Pinpoint the cell where the given text exists, returning its [x, y] midpoint coordinate. 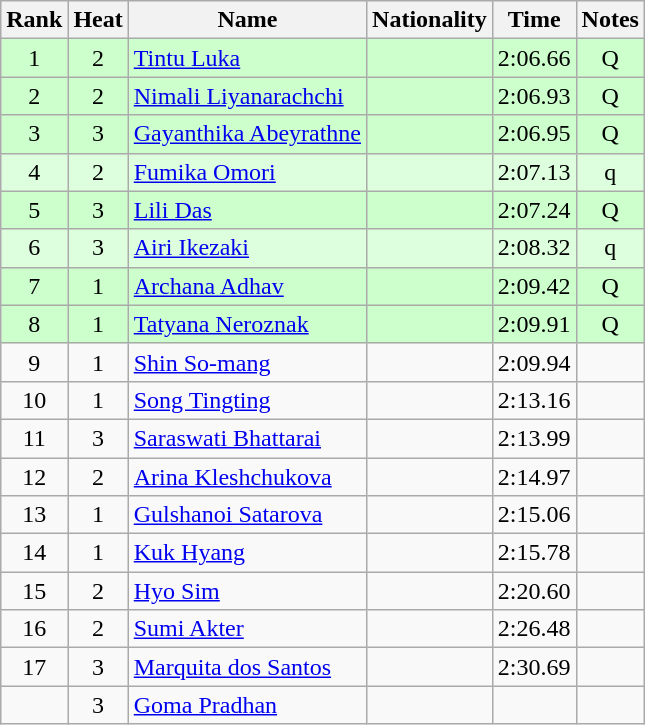
16 [34, 629]
Lili Das [247, 210]
Archana Adhav [247, 286]
Airi Ikezaki [247, 248]
Nationality [430, 20]
2:14.97 [534, 477]
2:09.94 [534, 362]
2:20.60 [534, 591]
2:15.06 [534, 515]
13 [34, 515]
6 [34, 248]
2:13.16 [534, 400]
2:08.32 [534, 248]
Marquita dos Santos [247, 667]
2:09.91 [534, 324]
Notes [610, 20]
14 [34, 553]
Sumi Akter [247, 629]
Shin So-mang [247, 362]
Tintu Luka [247, 58]
Name [247, 20]
5 [34, 210]
2:07.13 [534, 172]
4 [34, 172]
15 [34, 591]
2:06.95 [534, 134]
2:06.93 [534, 96]
2:26.48 [534, 629]
8 [34, 324]
Fumika Omori [247, 172]
2:09.42 [534, 286]
Tatyana Neroznak [247, 324]
Heat [98, 20]
7 [34, 286]
Gulshanoi Satarova [247, 515]
10 [34, 400]
9 [34, 362]
12 [34, 477]
Time [534, 20]
Goma Pradhan [247, 705]
Saraswati Bhattarai [247, 438]
Nimali Liyanarachchi [247, 96]
2:15.78 [534, 553]
Gayanthika Abeyrathne [247, 134]
2:07.24 [534, 210]
Hyo Sim [247, 591]
Song Tingting [247, 400]
Arina Kleshchukova [247, 477]
2:06.66 [534, 58]
Rank [34, 20]
2:30.69 [534, 667]
17 [34, 667]
Kuk Hyang [247, 553]
11 [34, 438]
2:13.99 [534, 438]
